Return the (X, Y) coordinate for the center point of the cell that contains the specified text.  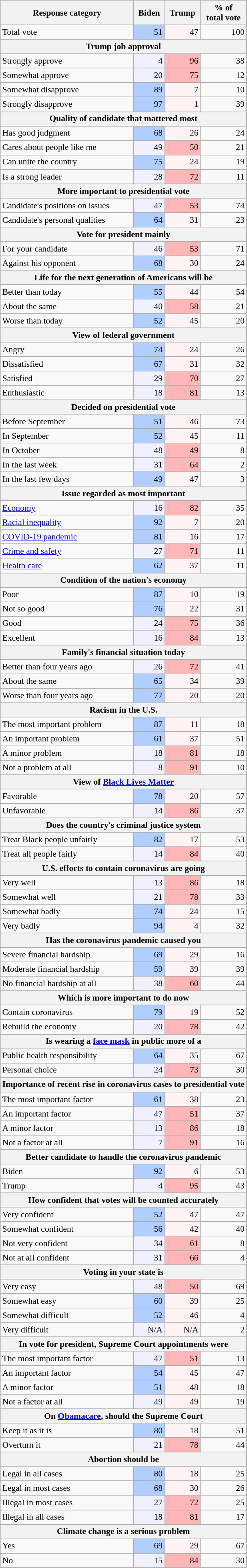
Climate change is a serious problem (123, 1532)
Unfavorable (67, 811)
95 (183, 1186)
Candidate's positions on issues (67, 206)
1 (183, 104)
77 (149, 695)
Public health responsibility (67, 1056)
94 (149, 926)
Satisfied (67, 378)
Moderate financial hardship (67, 969)
Favorable (67, 797)
Has the coronavirus pandemic caused you (123, 941)
Poor (67, 595)
Not so good (67, 609)
Treat Black people unfairly (67, 840)
41 (223, 667)
Illegal in all cases (67, 1517)
57 (223, 797)
12 (223, 76)
Against his opponent (67, 263)
Voting in your state is (123, 1272)
58 (183, 306)
Better than today (67, 292)
100 (223, 32)
79 (149, 1013)
Illegal in most cases (67, 1503)
Is a strong leader (67, 177)
No financial hardship at all (67, 984)
Issue regarded as most important (123, 494)
In the last week (67, 465)
Family's financial situation today (123, 652)
Overturn it (67, 1445)
Very confident (67, 1214)
Worse than today (67, 321)
Excellent (67, 638)
96 (183, 61)
59 (149, 969)
89 (149, 90)
Cares about people like me (67, 148)
Contain coronavirus (67, 1013)
22 (183, 609)
Does the country's criminal justice system (123, 825)
Racial inequality (67, 523)
Total vote (67, 32)
Quality of candidate that mattered most (123, 119)
66 (183, 1258)
Legal in most cases (67, 1488)
Before September (67, 421)
3 (223, 479)
Candidate's personal qualities (67, 220)
Treat all people fairly (67, 854)
Strongly approve (67, 61)
Decided on presidential vote (123, 407)
Trump job approval (123, 47)
Abortion should be (123, 1460)
U.S. efforts to contain coronavirus are going (123, 869)
Better candidate to handle the coronavirus pandemic (123, 1157)
Angry (67, 350)
70 (183, 378)
View of federal government (123, 335)
On Obamacare, should the Supreme Court (123, 1416)
Somewhat easy (67, 1301)
6 (183, 1171)
Somewhat approve (67, 76)
28 (149, 177)
In vote for president, Supreme Court appointments were (123, 1344)
Keep it as it is (67, 1431)
In September (67, 436)
Very easy (67, 1286)
Not very confident (67, 1243)
Which is more important to do now (123, 998)
Is wearing a face mask in public more of a (123, 1041)
36 (223, 623)
Very difficult (67, 1330)
More important to presidential vote (123, 191)
Strongly disapprove (67, 104)
56 (149, 1229)
Crime and safety (67, 551)
Can unite the country (67, 162)
Somewhat confident (67, 1229)
In October (67, 450)
Rebuild the economy (67, 1027)
Racism in the U.S. (123, 710)
Worse than four years ago (67, 695)
Very well (67, 883)
Economy (67, 508)
Dissatisfied (67, 364)
An important problem (67, 739)
Not a problem at all (67, 768)
COVID-19 pandemic (67, 537)
33 (223, 897)
No (67, 1560)
Has good judgment (67, 133)
Condition of the nation's economy (123, 580)
Somewhat well (67, 897)
Legal in all cases (67, 1474)
Somewhat badly (67, 912)
Somewhat disapprove (67, 90)
Yes (67, 1546)
The most important problem (67, 724)
Health care (67, 566)
For your candidate (67, 249)
65 (149, 681)
Response category (67, 13)
62 (149, 566)
97 (149, 104)
Better than four years ago (67, 667)
55 (149, 292)
Good (67, 623)
View of Black Lives Matter (123, 782)
43 (223, 1186)
Enthusiastic (67, 393)
Not at all confident (67, 1258)
In the last few days (67, 479)
Personal choice (67, 1070)
Somewhat difficult (67, 1315)
% oftotal vote (223, 13)
Severe financial hardship (67, 955)
A minor problem (67, 753)
How confident that votes will be counted accurately (123, 1200)
Vote for president mainly (123, 234)
Importance of recent rise in coronavirus cases to presidential vote (123, 1085)
Life for the next generation of Americans will be (123, 278)
Very badly (67, 926)
76 (149, 609)
